Provide the (x, y) coordinate of the cell's center where the given text is located.  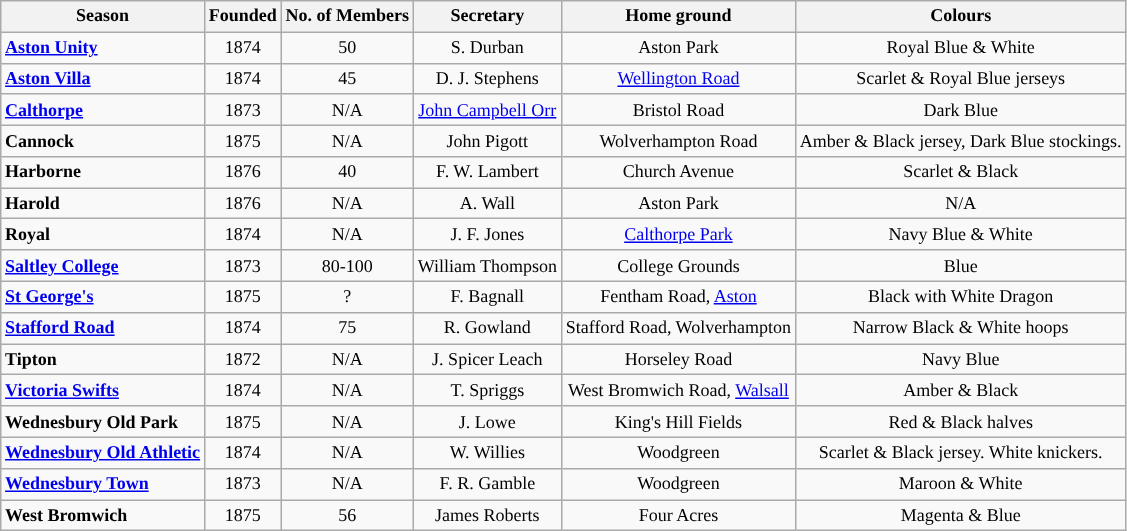
Royal (103, 234)
D. J. Stephens (487, 78)
J. Lowe (487, 422)
John Campbell Orr (487, 110)
Home ground (678, 16)
Navy Blue & White (960, 234)
J. Spicer Leach (487, 360)
Church Avenue (678, 172)
F. W. Lambert (487, 172)
Wolverhampton Road (678, 140)
Magenta & Blue (960, 516)
Horseley Road (678, 360)
Amber & Black jersey, Dark Blue stockings. (960, 140)
Saltley College (103, 266)
Stafford Road (103, 328)
Four Acres (678, 516)
College Grounds (678, 266)
Secretary (487, 16)
56 (347, 516)
Tipton (103, 360)
Dark Blue (960, 110)
Fentham Road, Aston (678, 296)
William Thompson (487, 266)
S. Durban (487, 48)
St George's (103, 296)
Black with White Dragon (960, 296)
Season (103, 16)
Wednesbury Old Park (103, 422)
Amber & Black (960, 390)
45 (347, 78)
80-100 (347, 266)
Scarlet & Royal Blue jerseys (960, 78)
Scarlet & Black jersey. White knickers. (960, 452)
40 (347, 172)
F. Bagnall (487, 296)
Aston Villa (103, 78)
A. Wall (487, 204)
Calthorpe (103, 110)
W. Willies (487, 452)
Victoria Swifts (103, 390)
F. R. Gamble (487, 484)
Wellington Road (678, 78)
King's Hill Fields (678, 422)
Aston Unity (103, 48)
? (347, 296)
Maroon & White (960, 484)
Red & Black halves (960, 422)
Scarlet & Black (960, 172)
Harold (103, 204)
Calthorpe Park (678, 234)
Founded (242, 16)
50 (347, 48)
T. Spriggs (487, 390)
Stafford Road, Wolverhampton (678, 328)
James Roberts (487, 516)
West Bromwich (103, 516)
Colours (960, 16)
Harborne (103, 172)
Wednesbury Town (103, 484)
Cannock (103, 140)
Narrow Black & White hoops (960, 328)
Navy Blue (960, 360)
R. Gowland (487, 328)
Blue (960, 266)
Bristol Road (678, 110)
1872 (242, 360)
John Pigott (487, 140)
75 (347, 328)
No. of Members (347, 16)
Royal Blue & White (960, 48)
Wednesbury Old Athletic (103, 452)
West Bromwich Road, Walsall (678, 390)
J. F. Jones (487, 234)
